Capture the cell that displays the provided text and extract its [X, Y] central coordinate. 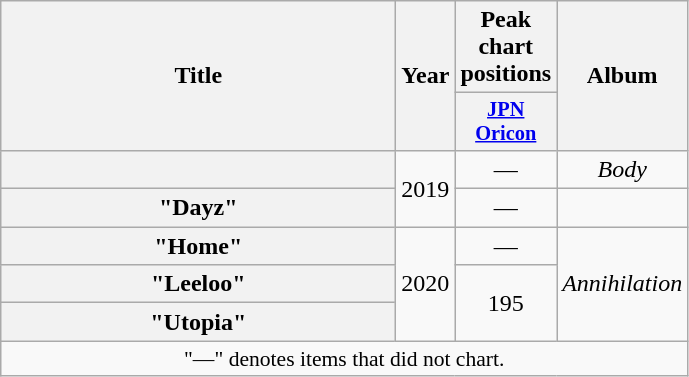
"Dayz" [198, 208]
"Leeloo" [198, 284]
Peak chart positions [506, 47]
Album [622, 76]
195 [506, 303]
"—" denotes items that did not chart. [344, 359]
Annihilation [622, 284]
Body [622, 169]
Title [198, 76]
Year [426, 76]
JPNOricon [506, 122]
"Utopia" [198, 322]
"Home" [198, 246]
2020 [426, 284]
2019 [426, 188]
